Provide the [x, y] coordinate of the cell's center where the given text is located.  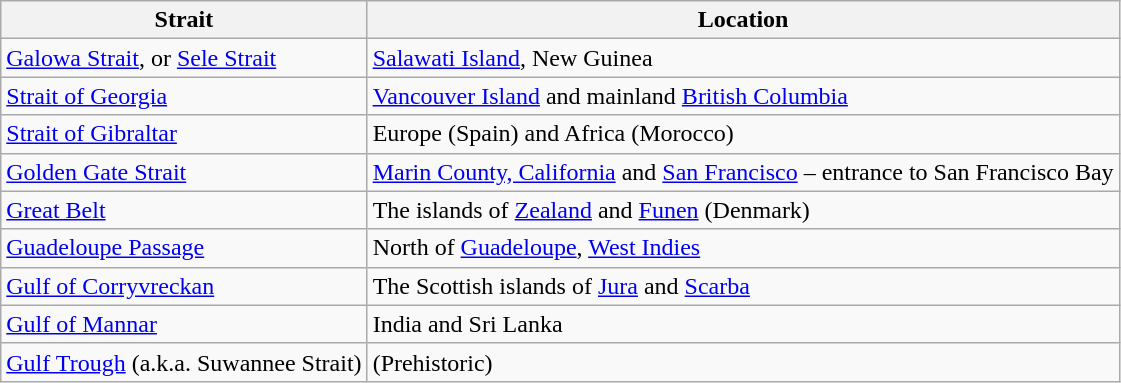
Salawati Island, New Guinea [743, 58]
North of Guadeloupe, West Indies [743, 248]
Europe (Spain) and Africa (Morocco) [743, 134]
India and Sri Lanka [743, 324]
Location [743, 20]
The Scottish islands of Jura and Scarba [743, 286]
Gulf of Mannar [184, 324]
Galowa Strait, or Sele Strait [184, 58]
Strait [184, 20]
Marin County, California and San Francisco – entrance to San Francisco Bay [743, 172]
The islands of Zealand and Funen (Denmark) [743, 210]
Vancouver Island and mainland British Columbia [743, 96]
Gulf Trough (a.k.a. Suwannee Strait) [184, 362]
Great Belt [184, 210]
Gulf of Corryvreckan [184, 286]
Golden Gate Strait [184, 172]
(Prehistoric) [743, 362]
Strait of Georgia [184, 96]
Guadeloupe Passage [184, 248]
Strait of Gibraltar [184, 134]
